Scan for the cell matching the given text and deliver its [X, Y] coordinate at center. 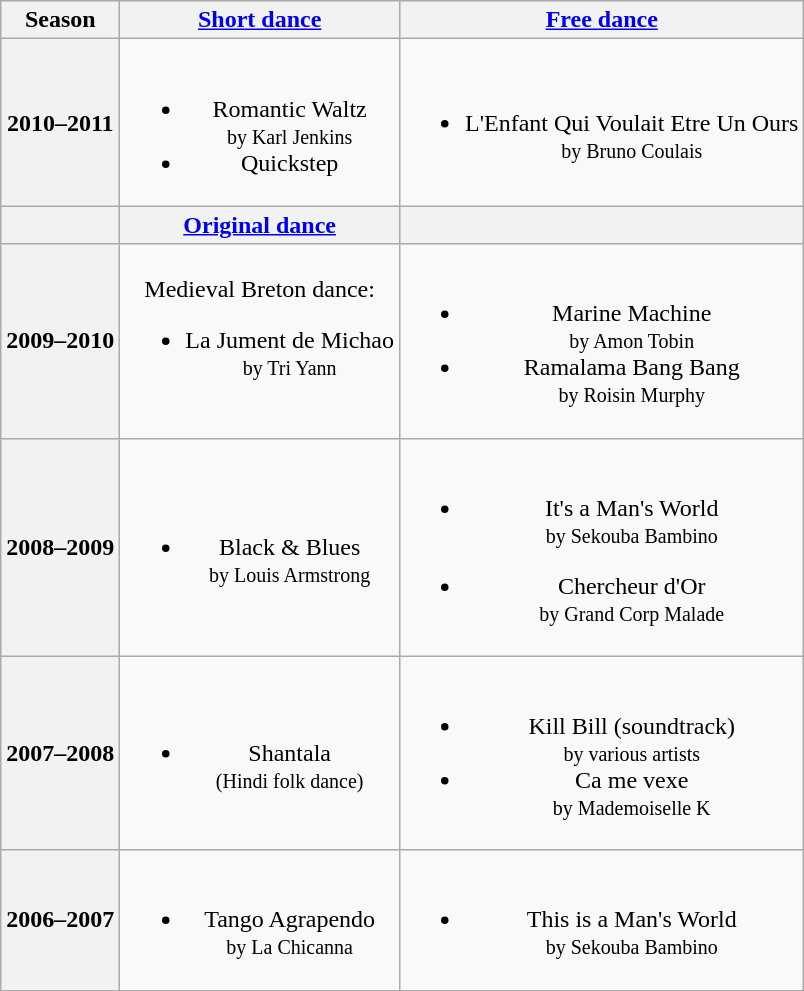
2010–2011 [60, 122]
Short dance [260, 20]
L'Enfant Qui Voulait Etre Un Ours by Bruno Coulais [601, 122]
This is a Man's World by Sekouba Bambino [601, 920]
Tango Agrapendo by La Chicanna [260, 920]
Kill Bill (soundtrack) by various artists Ca me vexe by Mademoiselle K [601, 753]
Shantala (Hindi folk dance) [260, 753]
Romantic Waltz by Karl Jenkins Quickstep [260, 122]
It's a Man's World by Sekouba Bambino Chercheur d'Or by Grand Corp Malade [601, 547]
Medieval Breton dance:La Jument de Michao by Tri Yann [260, 341]
2007–2008 [60, 753]
2009–2010 [60, 341]
2008–2009 [60, 547]
Black & Blues by Louis Armstrong [260, 547]
Free dance [601, 20]
Original dance [260, 225]
Marine Machine by Amon Tobin Ramalama Bang Bang by Roisin Murphy [601, 341]
Season [60, 20]
2006–2007 [60, 920]
